Pinpoint the cell where the given text exists, returning its (X, Y) midpoint coordinate. 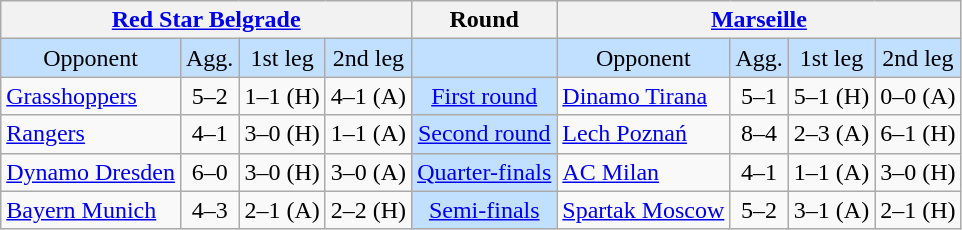
0–0 (A) (918, 96)
Round (484, 20)
Bayern Munich (91, 210)
First round (484, 96)
Lech Poznań (644, 134)
Dynamo Dresden (91, 172)
4–3 (209, 210)
2–1 (A) (282, 210)
2–1 (H) (918, 210)
5–1 (759, 96)
2–2 (H) (368, 210)
3–1 (A) (831, 210)
Semi-finals (484, 210)
Rangers (91, 134)
Grasshoppers (91, 96)
2–3 (A) (831, 134)
6–0 (209, 172)
8–4 (759, 134)
6–1 (H) (918, 134)
1–1 (H) (282, 96)
Second round (484, 134)
4–1 (A) (368, 96)
5–1 (H) (831, 96)
Spartak Moscow (644, 210)
Red Star Belgrade (206, 20)
AC Milan (644, 172)
Marseille (759, 20)
Quarter-finals (484, 172)
Dinamo Tirana (644, 96)
3–0 (A) (368, 172)
